From the cell containing the given text, extract its center point as [x, y] coordinate. 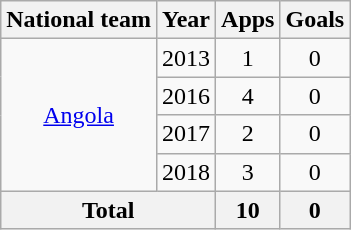
2013 [186, 58]
2018 [186, 172]
3 [248, 172]
2016 [186, 96]
Angola [79, 115]
1 [248, 58]
10 [248, 210]
2 [248, 134]
National team [79, 20]
2017 [186, 134]
Total [108, 210]
4 [248, 96]
Apps [248, 20]
Year [186, 20]
Goals [315, 20]
